Capture the cell that displays the provided text and extract its [X, Y] central coordinate. 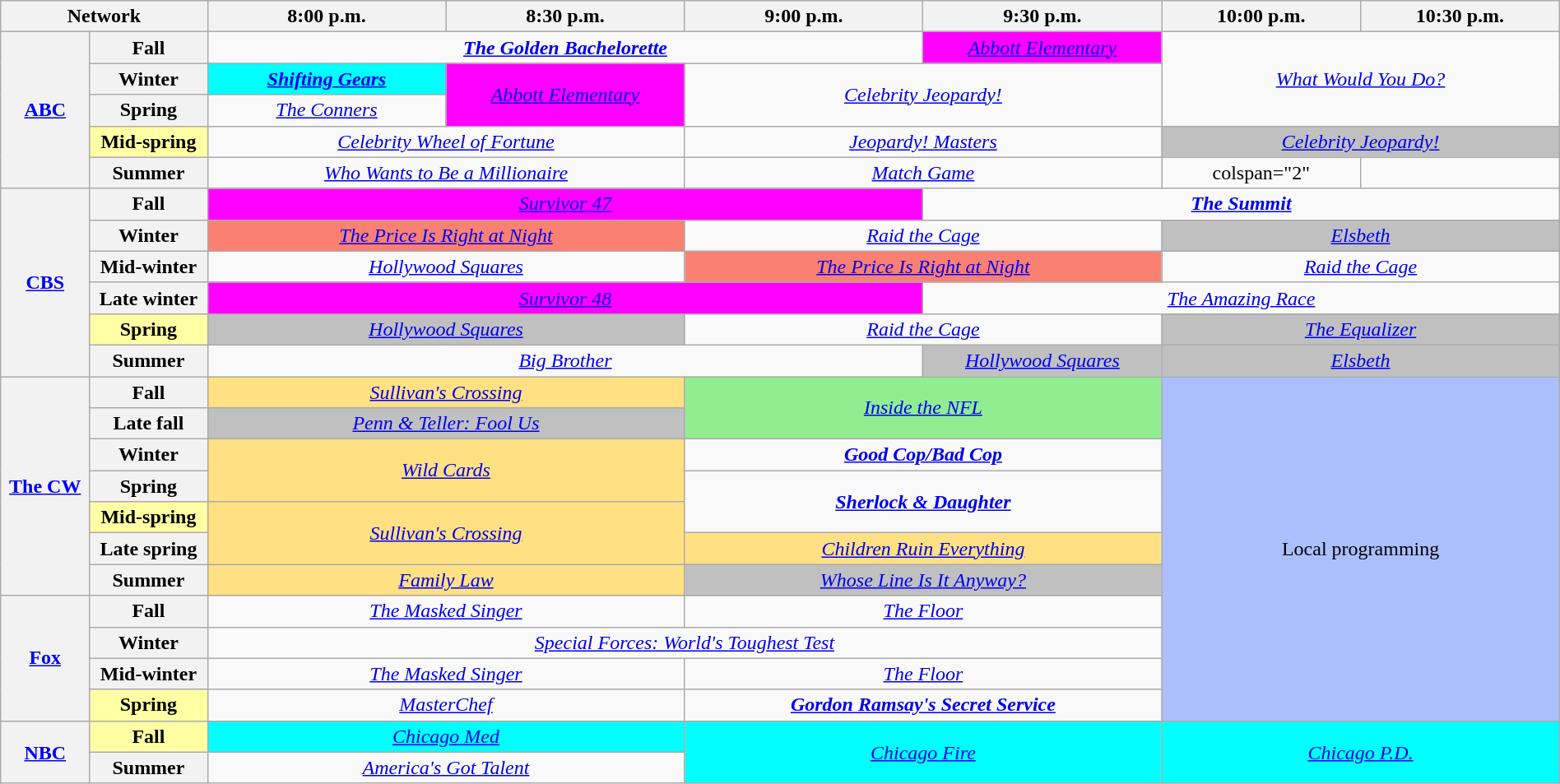
Late fall [148, 424]
Late spring [148, 549]
Whose Line Is It Anyway? [923, 580]
CBS [45, 282]
Survivor 48 [565, 298]
Celebrity Wheel of Fortune [446, 141]
The CW [45, 486]
colspan="2" [1261, 173]
8:30 p.m. [565, 16]
MasterChef [446, 705]
Survivor 47 [565, 204]
Family Law [446, 580]
Sherlock & Daughter [923, 502]
Local programming [1361, 550]
Chicago P.D. [1361, 752]
Gordon Ramsay's Secret Service [923, 705]
10:30 p.m. [1460, 16]
Children Ruin Everything [923, 549]
Match Game [923, 173]
ABC [45, 110]
Shifting Gears [327, 79]
The Amazing Race [1241, 298]
The Golden Bachelorette [565, 48]
Big Brother [565, 360]
Network [104, 16]
8:00 p.m. [327, 16]
America's Got Talent [446, 768]
NBC [45, 752]
10:00 p.m. [1261, 16]
Good Cop/Bad Cop [923, 455]
Chicago Fire [923, 752]
Jeopardy! Masters [923, 141]
9:00 p.m. [804, 16]
Fox [45, 658]
9:30 p.m. [1042, 16]
What Would You Do? [1361, 79]
Penn & Teller: Fool Us [446, 424]
Special Forces: World's Toughest Test [685, 643]
The Summit [1241, 204]
Who Wants to Be a Millionaire [446, 173]
Wild Cards [446, 471]
Late winter [148, 298]
The Equalizer [1361, 329]
Chicago Med [446, 736]
The Conners [327, 110]
Inside the NFL [923, 408]
